Scan for the cell matching the given text and deliver its (x, y) coordinate at center. 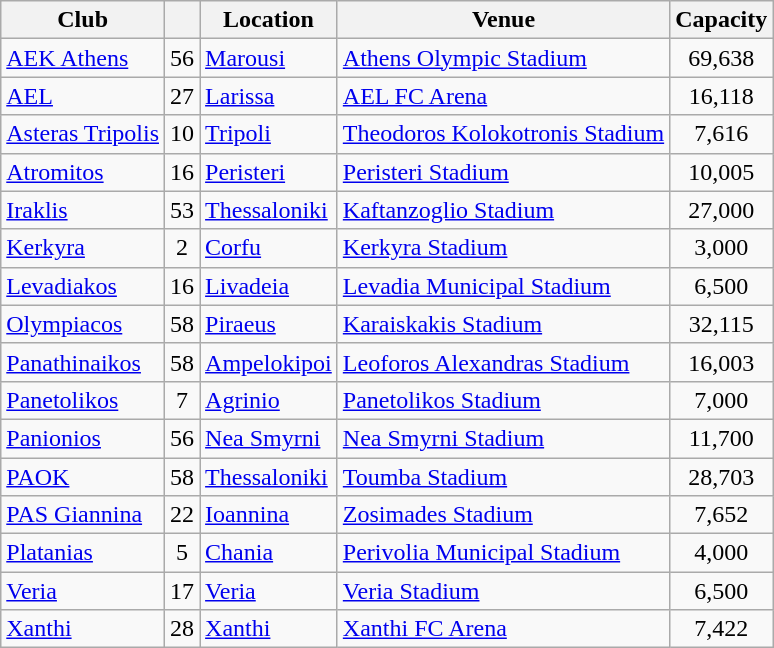
27 (182, 96)
Chania (269, 553)
22 (182, 515)
Levadia Municipal Stadium (503, 286)
Atromitos (83, 172)
Toumba Stadium (503, 477)
10 (182, 134)
7,652 (722, 515)
27,000 (722, 210)
Veria Stadium (503, 591)
Perivolia Municipal Stadium (503, 553)
32,115 (722, 324)
Ampelokipoi (269, 362)
Panathinaikos (83, 362)
Kaftanzoglio Stadium (503, 210)
Athens Olympic Stadium (503, 58)
Olympiacos (83, 324)
Karaiskakis Stadium (503, 324)
Panetolikos (83, 400)
Ioannina (269, 515)
Panionios (83, 438)
4,000 (722, 553)
Panetolikos Stadium (503, 400)
Asteras Tripolis (83, 134)
17 (182, 591)
Nea Smyrni (269, 438)
Kerkyra Stadium (503, 248)
Levadiakos (83, 286)
7,000 (722, 400)
Peristeri (269, 172)
16,118 (722, 96)
Venue (503, 20)
Iraklis (83, 210)
Capacity (722, 20)
Location (269, 20)
PAS Giannina (83, 515)
10,005 (722, 172)
Xanthi FC Arena (503, 629)
16,003 (722, 362)
Kerkyra (83, 248)
AEK Athens (83, 58)
28,703 (722, 477)
Marousi (269, 58)
7,616 (722, 134)
7,422 (722, 629)
Larissa (269, 96)
AEL FC Arena (503, 96)
Nea Smyrni Stadium (503, 438)
53 (182, 210)
Livadeia (269, 286)
Peristeri Stadium (503, 172)
AEL (83, 96)
5 (182, 553)
7 (182, 400)
Leoforos Alexandras Stadium (503, 362)
28 (182, 629)
Agrinio (269, 400)
Club (83, 20)
11,700 (722, 438)
Zosimades Stadium (503, 515)
Tripoli (269, 134)
Platanias (83, 553)
2 (182, 248)
3,000 (722, 248)
Piraeus (269, 324)
Theodoros Kolokotronis Stadium (503, 134)
PAOK (83, 477)
Corfu (269, 248)
69,638 (722, 58)
